From the cell containing the given text, extract its center point as [x, y] coordinate. 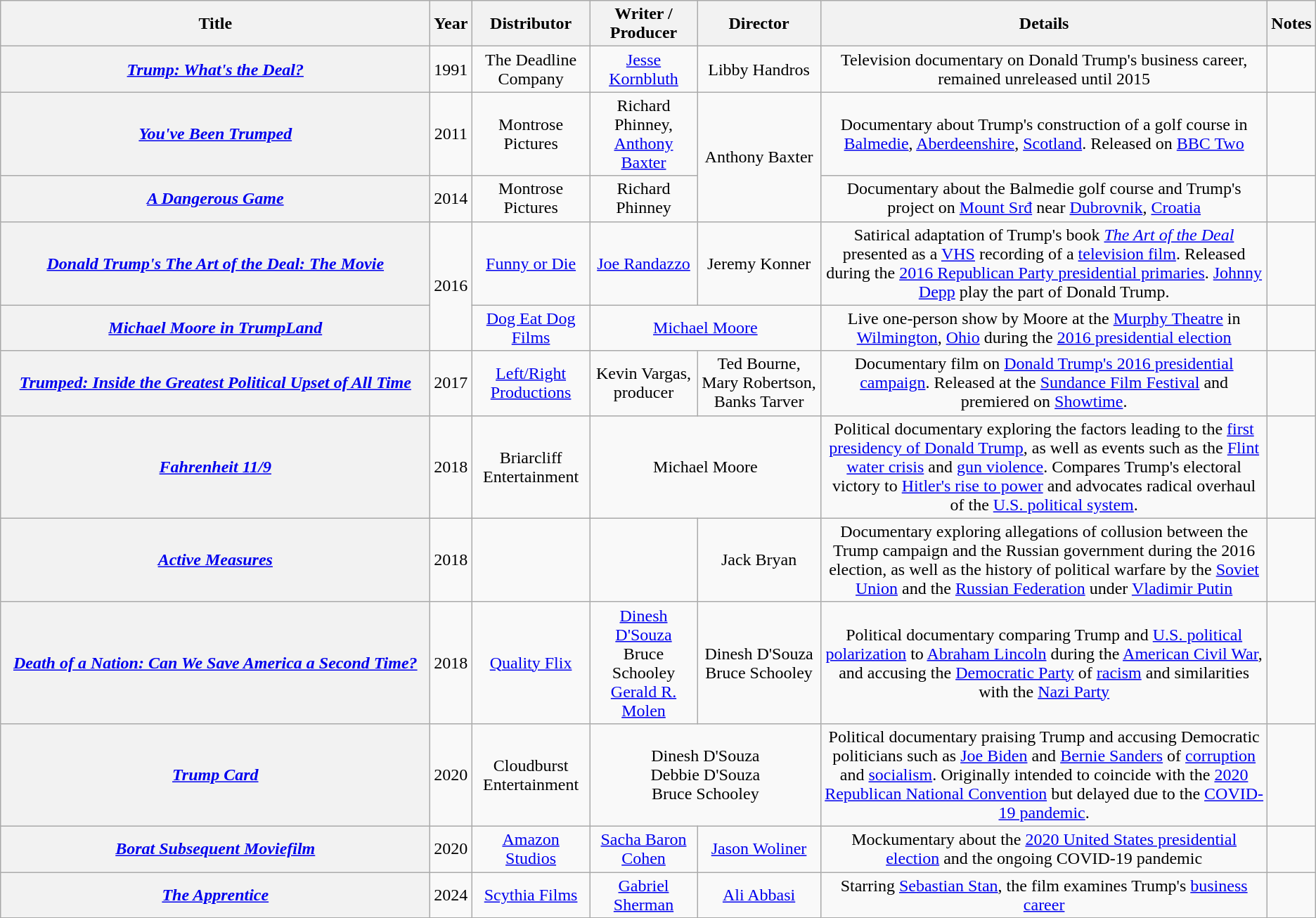
Trump Card [215, 775]
Details [1043, 24]
Trump: What's the Deal? [215, 69]
Dog Eat Dog Films [531, 328]
Gabriel Sherman [643, 894]
Jason Woliner [759, 849]
Joe Randazzo [643, 263]
Amazon Studios [531, 849]
Television documentary on Donald Trump's business career, remained unreleased until 2015 [1043, 69]
Director [759, 24]
Notes [1291, 24]
Writer / Producer [643, 24]
Richard Phinney [643, 198]
Donald Trump's The Art of the Deal: The Movie [215, 263]
Distributor [531, 24]
2017 [451, 383]
2014 [451, 198]
Jesse Kornbluth [643, 69]
Documentary film on Donald Trump's 2016 presidential campaign. Released at the Sundance Film Festival and premiered on Showtime. [1043, 383]
2016 [451, 286]
Starring Sebastian Stan, the film examines Trump's business career [1043, 894]
Year [451, 24]
Borat Subsequent Moviefilm [215, 849]
The Apprentice [215, 894]
Title [215, 24]
Documentary about Trump's construction of a golf course in Balmedie, Aberdeenshire, Scotland. Released on BBC Two [1043, 134]
A Dangerous Game [215, 198]
Dinesh D'SouzaBruce SchooleyGerald R. Molen [643, 662]
Left/Right Productions [531, 383]
Scythia Films [531, 894]
Ali Abbasi [759, 894]
1991 [451, 69]
Dinesh D'SouzaDebbie D'SouzaBruce Schooley [705, 775]
Active Measures [215, 560]
Briarcliff Entertainment [531, 467]
Fahrenheit 11/9 [215, 467]
Richard Phinney, Anthony Baxter [643, 134]
Kevin Vargas, producer [643, 383]
The Deadline Company [531, 69]
Funny or Die [531, 263]
Ted Bourne, Mary Robertson, Banks Tarver [759, 383]
Trumped: Inside the Greatest Political Upset of All Time [215, 383]
Dinesh D'SouzaBruce Schooley [759, 662]
Michael Moore in TrumpLand [215, 328]
Death of a Nation: Can We Save America a Second Time? [215, 662]
Live one-person show by Moore at the Murphy Theatre in Wilmington, Ohio during the 2016 presidential election [1043, 328]
Cloudburst Entertainment [531, 775]
You've Been Trumped [215, 134]
Jeremy Konner [759, 263]
2011 [451, 134]
Anthony Baxter [759, 157]
Sacha Baron Cohen [643, 849]
Jack Bryan [759, 560]
Libby Handros [759, 69]
2024 [451, 894]
Documentary about the Balmedie golf course and Trump's project on Mount Srđ near Dubrovnik, Croatia [1043, 198]
Quality Flix [531, 662]
Mockumentary about the 2020 United States presidential election and the ongoing COVID-19 pandemic [1043, 849]
